Extract the [X, Y] coordinate from the center of the cell holding the provided text.  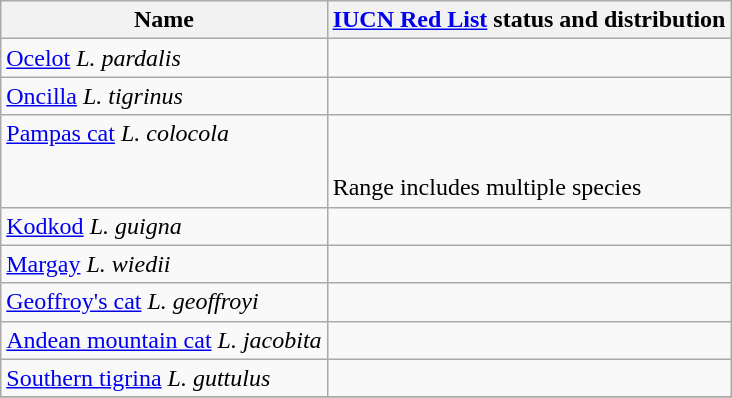
Kodkod L. guigna [164, 226]
Range includes multiple species [529, 161]
Southern tigrina L. guttulus [164, 378]
Geoffroy's cat L. geoffroyi [164, 302]
IUCN Red List status and distribution [529, 20]
Name [164, 20]
Andean mountain cat L. jacobita [164, 340]
Ocelot L. pardalis [164, 58]
Oncilla L. tigrinus [164, 96]
Pampas cat L. colocola [164, 161]
Margay L. wiedii [164, 264]
